Identify which cell holds the provided text, then report its [X, Y] central coordinate. 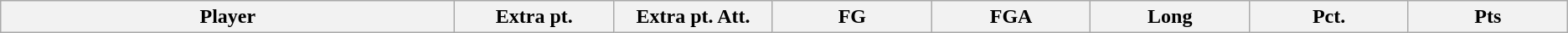
Extra pt. Att. [694, 17]
FG [852, 17]
Player [228, 17]
Pts [1488, 17]
Extra pt. [534, 17]
Pct. [1329, 17]
Long [1170, 17]
FGA [1011, 17]
